Output the [X, Y] coordinate of the center of the cell containing the given text.  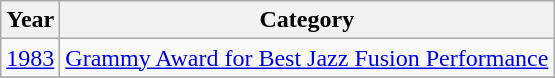
Grammy Award for Best Jazz Fusion Performance [307, 58]
Year [30, 20]
Category [307, 20]
1983 [30, 58]
